Locate the cell with the specified text and output its [x, y] center coordinate. 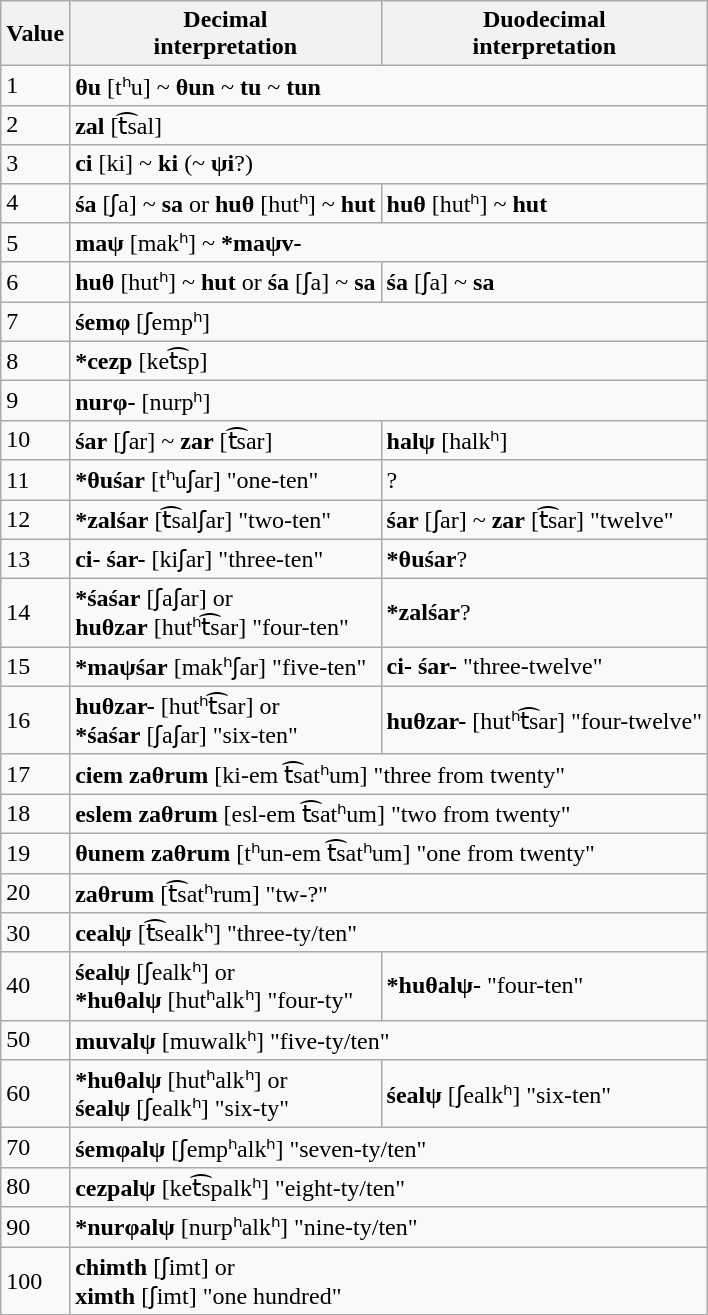
18 [36, 814]
ci [ki] ~ ki (~ ψi?) [389, 164]
40 [36, 986]
θu [tʰu] ~ θun ~ tu ~ tun [389, 86]
chimth [ʃimt] or ximth [ʃimt] "one hundred" [389, 1280]
ciem zaθrum [ki-em t͡satʰum] "three from twenty" [389, 774]
śemφalψ [ʃempʰalkʰ] "seven-ty/ten" [389, 1148]
13 [36, 559]
9 [36, 401]
śar [ʃar] ~ zar [t͡sar] "twelve" [544, 520]
30 [36, 933]
cezpalψ [ket͡spalkʰ] "eight-ty/ten" [389, 1187]
*cezp [ket͡sp] [389, 361]
zal [t͡sal] [389, 125]
śa [ʃa] ~ sa or huθ [hutʰ] ~ hut [226, 203]
*θuśar? [544, 559]
halψ [halkʰ] [544, 440]
Duodecimalinterpretation [544, 34]
*huθalψ- "four-ten" [544, 986]
ci- śar- [kiʃar] "three-ten" [226, 559]
θunem zaθrum [tʰun-em t͡satʰum] "one from twenty" [389, 853]
2 [36, 125]
*huθalψ [hutʰalkʰ] or śealψ [ʃealkʰ] "six-ty" [226, 1094]
5 [36, 243]
7 [36, 322]
1 [36, 86]
? [544, 480]
maψ [makʰ] ~ *maψv- [389, 243]
*śaśar [ʃaʃar] or huθzar [hutʰt͡sar] "four-ten" [226, 613]
100 [36, 1280]
70 [36, 1148]
20 [36, 893]
zaθrum [t͡satʰrum] "tw-?" [389, 893]
10 [36, 440]
śa [ʃa] ~ sa [544, 282]
śar [ʃar] ~ zar [t͡sar] [226, 440]
huθzar- [hutʰt͡sar] "four-twelve" [544, 720]
śemφ [ʃempʰ] [389, 322]
11 [36, 480]
eslem zaθrum [esl-em t͡satʰum] "two from twenty" [389, 814]
huθ [hutʰ] ~ hut or śa [ʃa] ~ sa [226, 282]
muvalψ [muwalkʰ] "five-ty/ten" [389, 1040]
*θuśar [tʰuʃar] "one-ten" [226, 480]
cealψ [t͡sealkʰ] "three-ty/ten" [389, 933]
16 [36, 720]
50 [36, 1040]
60 [36, 1094]
12 [36, 520]
15 [36, 667]
huθ [hutʰ] ~ hut [544, 203]
śealψ [ʃealkʰ] or *huθalψ [hutʰalkʰ] "four-ty" [226, 986]
80 [36, 1187]
4 [36, 203]
19 [36, 853]
17 [36, 774]
90 [36, 1227]
3 [36, 164]
6 [36, 282]
huθzar- [hutʰt͡sar] or *śaśar [ʃaʃar] "six-ten" [226, 720]
Value [36, 34]
*zalśar [t͡salʃar] "two-ten" [226, 520]
*nurφalψ [nurpʰalkʰ] "nine-ty/ten" [389, 1227]
*maψśar [makʰʃar] "five-ten" [226, 667]
śealψ [ʃealkʰ] "six-ten" [544, 1094]
*zalśar? [544, 613]
nurφ- [nurpʰ] [389, 401]
ci- śar- "three-twelve" [544, 667]
8 [36, 361]
14 [36, 613]
Decimalinterpretation [226, 34]
